For the text-containing cell, return its midpoint in [X, Y] coordinate format. 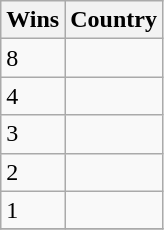
Wins [33, 20]
2 [33, 172]
3 [33, 134]
1 [33, 210]
8 [33, 58]
4 [33, 96]
Country [114, 20]
